Detect which cell encompasses the target text, then output its [x, y] center coordinate. 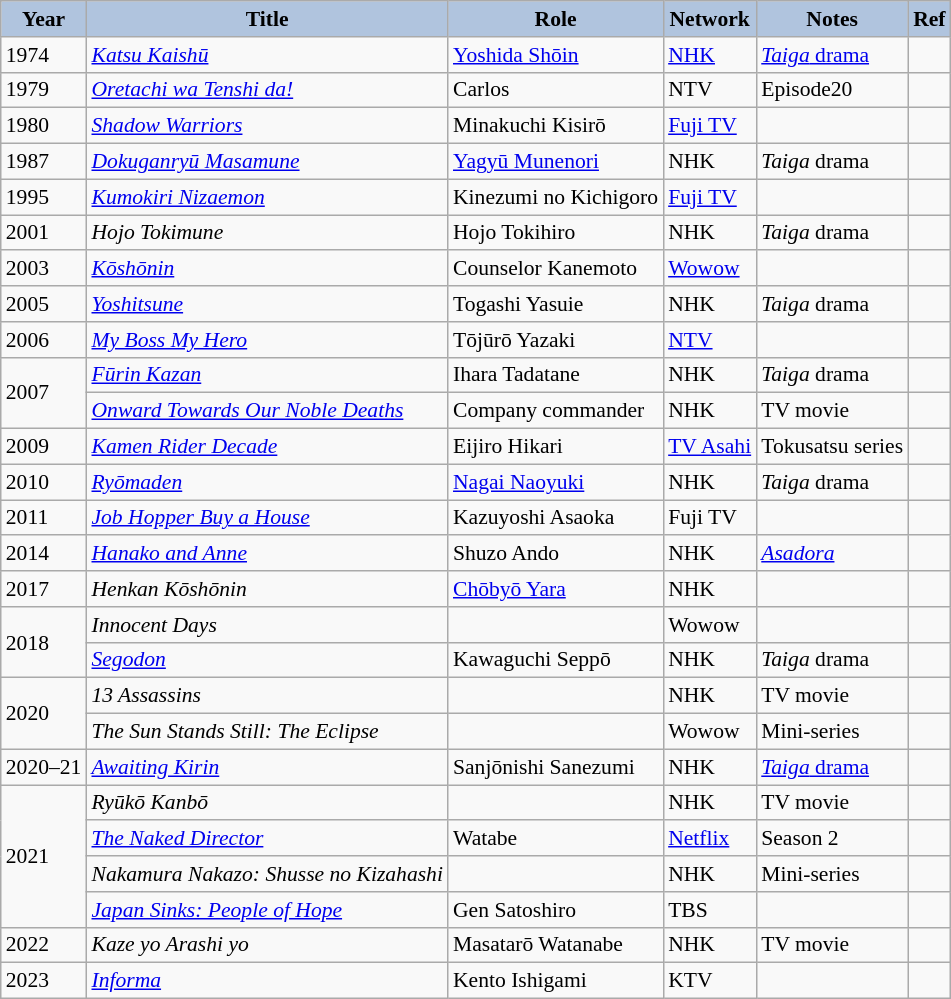
2022 [44, 945]
Chōbyō Yara [556, 589]
1979 [44, 90]
Dokuganryū Masamune [267, 162]
Fūrin Kazan [267, 375]
2001 [44, 233]
Kawaguchi Seppō [556, 660]
Shadow Warriors [267, 126]
Ryōmaden [267, 482]
Kumokiri Nizaemon [267, 197]
2018 [44, 642]
Company commander [556, 411]
2023 [44, 981]
Kamen Rider Decade [267, 447]
Netflix [710, 839]
Counselor Kanemoto [556, 269]
Yoshida Shōin [556, 55]
2020 [44, 714]
Sanjōnishi Sanezumi [556, 767]
Network [710, 19]
Japan Sinks: People of Hope [267, 910]
2003 [44, 269]
Katsu Kaishū [267, 55]
2010 [44, 482]
2017 [44, 589]
Masatarō Watanabe [556, 945]
Hojo Tokimune [267, 233]
2014 [44, 554]
Ihara Tadatane [556, 375]
2009 [44, 447]
Yagyū Munenori [556, 162]
TBS [710, 910]
Kaze yo Arashi yo [267, 945]
Job Hopper Buy a House [267, 518]
Asadora [832, 554]
Informa [267, 981]
2021 [44, 856]
The Sun Stands Still: The Eclipse [267, 732]
Title [267, 19]
Minakuchi Kisirō [556, 126]
Shuzo Ando [556, 554]
Kazuyoshi Asaoka [556, 518]
My Boss My Hero [267, 340]
Eijiro Hikari [556, 447]
Hanako and Anne [267, 554]
Ref [929, 19]
2005 [44, 304]
Hojo Tokihiro [556, 233]
Episode20 [832, 90]
Year [44, 19]
1980 [44, 126]
Kinezumi no Kichigoro [556, 197]
TV Asahi [710, 447]
The Naked Director [267, 839]
Watabe [556, 839]
Innocent Days [267, 625]
Gen Satoshiro [556, 910]
Kento Ishigami [556, 981]
Togashi Yasuie [556, 304]
Onward Towards Our Noble Deaths [267, 411]
Awaiting Kirin [267, 767]
Segodon [267, 660]
Kōshōnin [267, 269]
1974 [44, 55]
2011 [44, 518]
Nakamura Nakazo: Shusse no Kizahashi [267, 874]
Nagai Naoyuki [556, 482]
Notes [832, 19]
2020–21 [44, 767]
Carlos [556, 90]
13 Assassins [267, 696]
1995 [44, 197]
Tokusatsu series [832, 447]
2006 [44, 340]
KTV [710, 981]
Tōjūrō Yazaki [556, 340]
Yoshitsune [267, 304]
1987 [44, 162]
Henkan Kōshōnin [267, 589]
Role [556, 19]
Season 2 [832, 839]
Ryūkō Kanbō [267, 803]
2007 [44, 392]
Oretachi wa Tenshi da! [267, 90]
